Find where the given text appears and provide that cell's center as [x, y] coordinate. 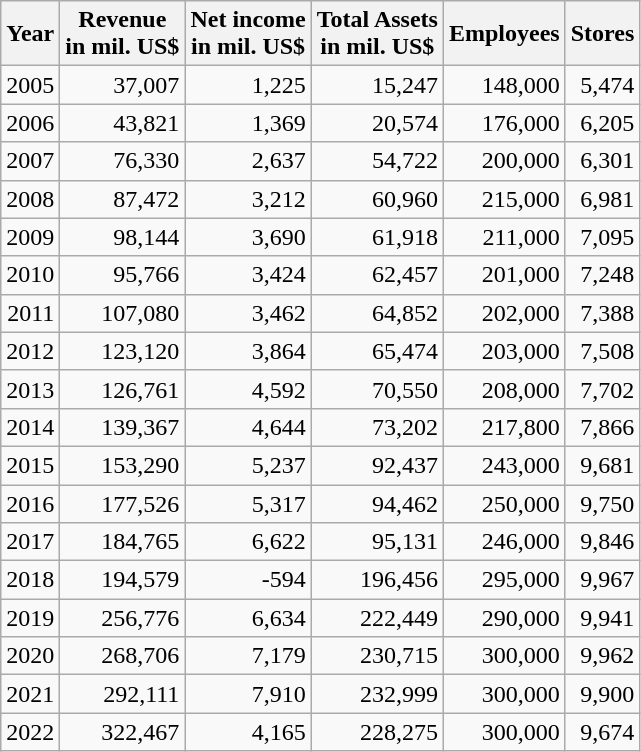
37,007 [122, 85]
268,706 [122, 656]
5,237 [248, 465]
243,000 [504, 465]
87,472 [122, 199]
7,179 [248, 656]
3,212 [248, 199]
9,681 [602, 465]
9,941 [602, 618]
194,579 [122, 580]
139,367 [122, 427]
Year [30, 34]
250,000 [504, 503]
2011 [30, 313]
203,000 [504, 351]
2,637 [248, 161]
126,761 [122, 389]
295,000 [504, 580]
322,467 [122, 732]
177,526 [122, 503]
Net incomein mil. US$ [248, 34]
202,000 [504, 313]
2020 [30, 656]
230,715 [377, 656]
2013 [30, 389]
2018 [30, 580]
2010 [30, 275]
-594 [248, 580]
2007 [30, 161]
54,722 [377, 161]
6,634 [248, 618]
7,388 [602, 313]
2005 [30, 85]
20,574 [377, 123]
Revenuein mil. US$ [122, 34]
76,330 [122, 161]
3,462 [248, 313]
9,962 [602, 656]
2014 [30, 427]
98,144 [122, 237]
43,821 [122, 123]
6,301 [602, 161]
201,000 [504, 275]
3,690 [248, 237]
217,800 [504, 427]
208,000 [504, 389]
7,866 [602, 427]
1,225 [248, 85]
6,981 [602, 199]
73,202 [377, 427]
211,000 [504, 237]
6,622 [248, 542]
64,852 [377, 313]
153,290 [122, 465]
15,247 [377, 85]
4,644 [248, 427]
2006 [30, 123]
61,918 [377, 237]
176,000 [504, 123]
1,369 [248, 123]
256,776 [122, 618]
2022 [30, 732]
215,000 [504, 199]
60,960 [377, 199]
Total Assetsin mil. US$ [377, 34]
7,095 [602, 237]
9,900 [602, 694]
92,437 [377, 465]
2008 [30, 199]
228,275 [377, 732]
246,000 [504, 542]
7,702 [602, 389]
232,999 [377, 694]
2015 [30, 465]
62,457 [377, 275]
9,967 [602, 580]
148,000 [504, 85]
184,765 [122, 542]
4,592 [248, 389]
292,111 [122, 694]
9,750 [602, 503]
95,131 [377, 542]
94,462 [377, 503]
290,000 [504, 618]
7,508 [602, 351]
5,317 [248, 503]
4,165 [248, 732]
7,910 [248, 694]
9,846 [602, 542]
65,474 [377, 351]
2019 [30, 618]
2021 [30, 694]
3,864 [248, 351]
2016 [30, 503]
6,205 [602, 123]
200,000 [504, 161]
Employees [504, 34]
2012 [30, 351]
7,248 [602, 275]
5,474 [602, 85]
9,674 [602, 732]
3,424 [248, 275]
2017 [30, 542]
2009 [30, 237]
123,120 [122, 351]
95,766 [122, 275]
222,449 [377, 618]
196,456 [377, 580]
107,080 [122, 313]
Stores [602, 34]
70,550 [377, 389]
